For the text-containing cell, return its midpoint in (X, Y) coordinate format. 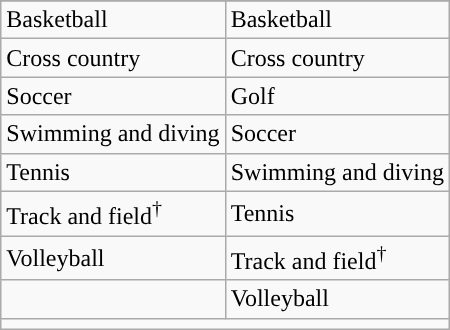
Golf (337, 96)
